Return (X, Y) of the center of cell containing provided text 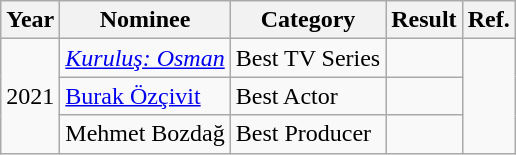
Year (30, 20)
Kuruluş: Osman (145, 58)
Mehmet Bozdağ (145, 134)
Category (308, 20)
Best Actor (308, 96)
Best TV Series (308, 58)
2021 (30, 96)
Nominee (145, 20)
Best Producer (308, 134)
Result (424, 20)
Ref. (488, 20)
Burak Özçivit (145, 96)
